Output the [x, y] coordinate of the center of the cell containing the given text.  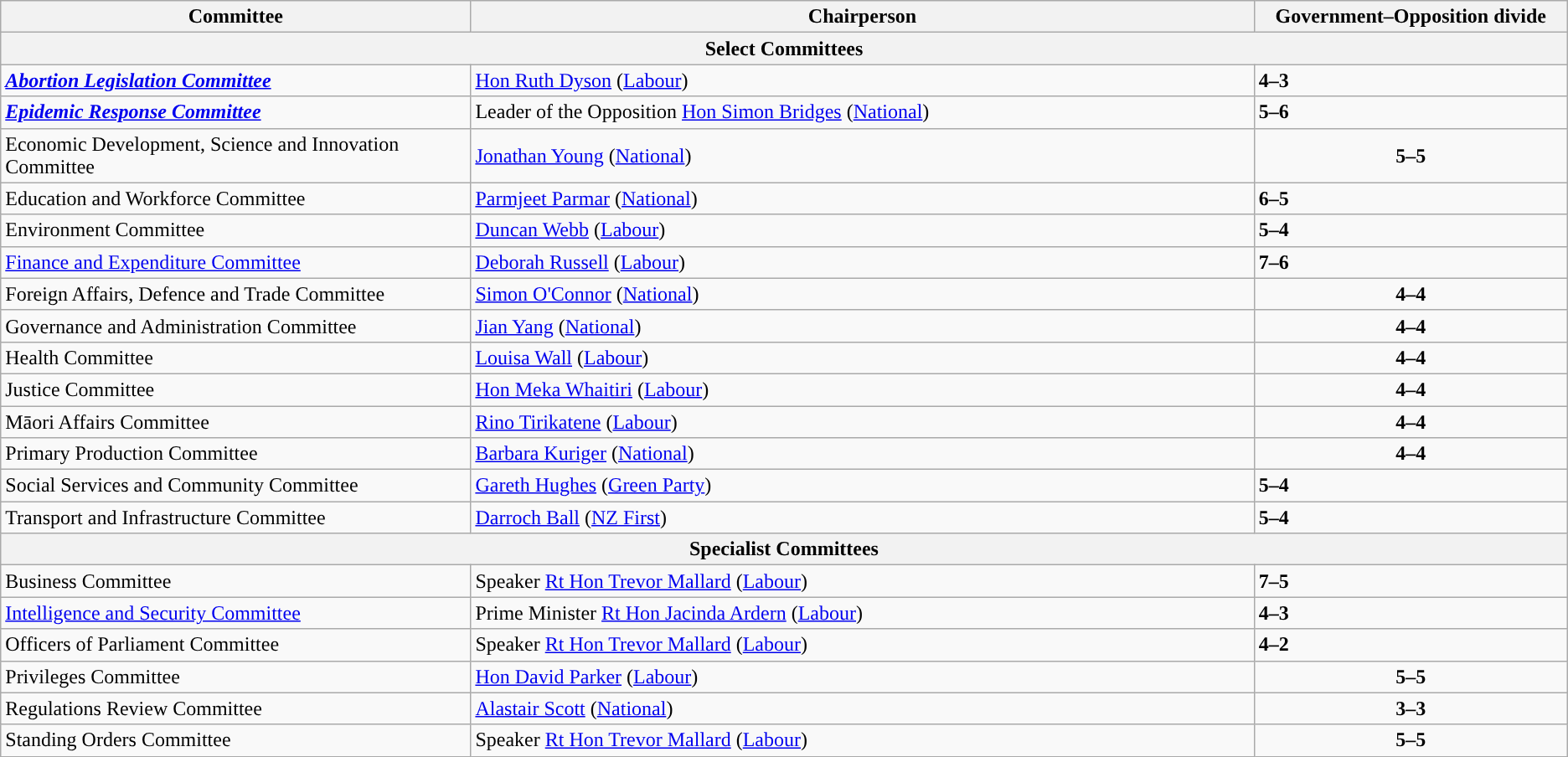
Governance and Administration Committee [236, 326]
Jonathan Young (National) [863, 156]
Committee [236, 17]
Chairperson [863, 17]
Foreign Affairs, Defence and Trade Committee [236, 294]
Duncan Webb (Labour) [863, 230]
5–6 [1411, 112]
Business Committee [236, 581]
Jian Yang (National) [863, 326]
6–5 [1411, 198]
Social Services and Community Committee [236, 486]
Simon O'Connor (National) [863, 294]
Prime Minister Rt Hon Jacinda Ardern (Labour) [863, 613]
Privileges Committee [236, 677]
Darroch Ball (NZ First) [863, 518]
Louisa Wall (Labour) [863, 358]
Hon David Parker (Labour) [863, 677]
Māori Affairs Committee [236, 421]
Primary Production Committee [236, 454]
Epidemic Response Committee [236, 112]
Leader of the Opposition Hon Simon Bridges (National) [863, 112]
Deborah Russell (Labour) [863, 262]
Gareth Hughes (Green Party) [863, 486]
Finance and Expenditure Committee [236, 262]
Economic Development, Science and Innovation Committee [236, 156]
Officers of Parliament Committee [236, 645]
Hon Ruth Dyson (Labour) [863, 80]
Specialist Committees [784, 549]
Parmjeet Parmar (National) [863, 198]
Alastair Scott (National) [863, 708]
7–6 [1411, 262]
Abortion Legislation Committee [236, 80]
Justice Committee [236, 389]
3–3 [1411, 708]
Education and Workforce Committee [236, 198]
Regulations Review Committee [236, 708]
4–2 [1411, 645]
Government–Opposition divide [1411, 17]
Environment Committee [236, 230]
Intelligence and Security Committee [236, 613]
Rino Tirikatene (Labour) [863, 421]
Select Committees [784, 49]
Transport and Infrastructure Committee [236, 518]
Standing Orders Committee [236, 740]
7–5 [1411, 581]
Barbara Kuriger (National) [863, 454]
Hon Meka Whaitiri (Labour) [863, 389]
Health Committee [236, 358]
